Return the (X, Y) coordinate for the center point of the cell that contains the specified text.  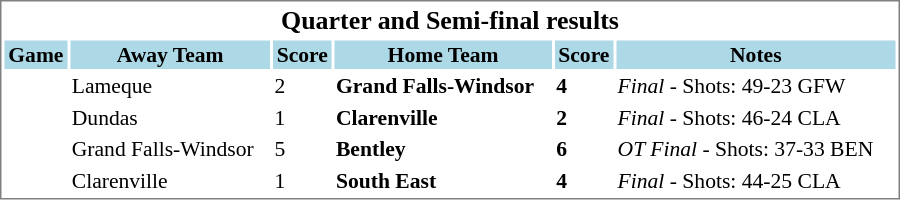
Final - Shots: 46-24 CLA (756, 118)
Final - Shots: 44-25 CLA (756, 180)
Notes (756, 54)
Away Team (170, 54)
Quarter and Semi-final results (450, 20)
Game (36, 54)
Dundas (170, 118)
Final - Shots: 49-23 GFW (756, 86)
Home Team (442, 54)
Lameque (170, 86)
South East (442, 180)
Bentley (442, 149)
OT Final - Shots: 37-33 BEN (756, 149)
6 (584, 149)
5 (302, 149)
